Capture the cell that displays the provided text and extract its [X, Y] central coordinate. 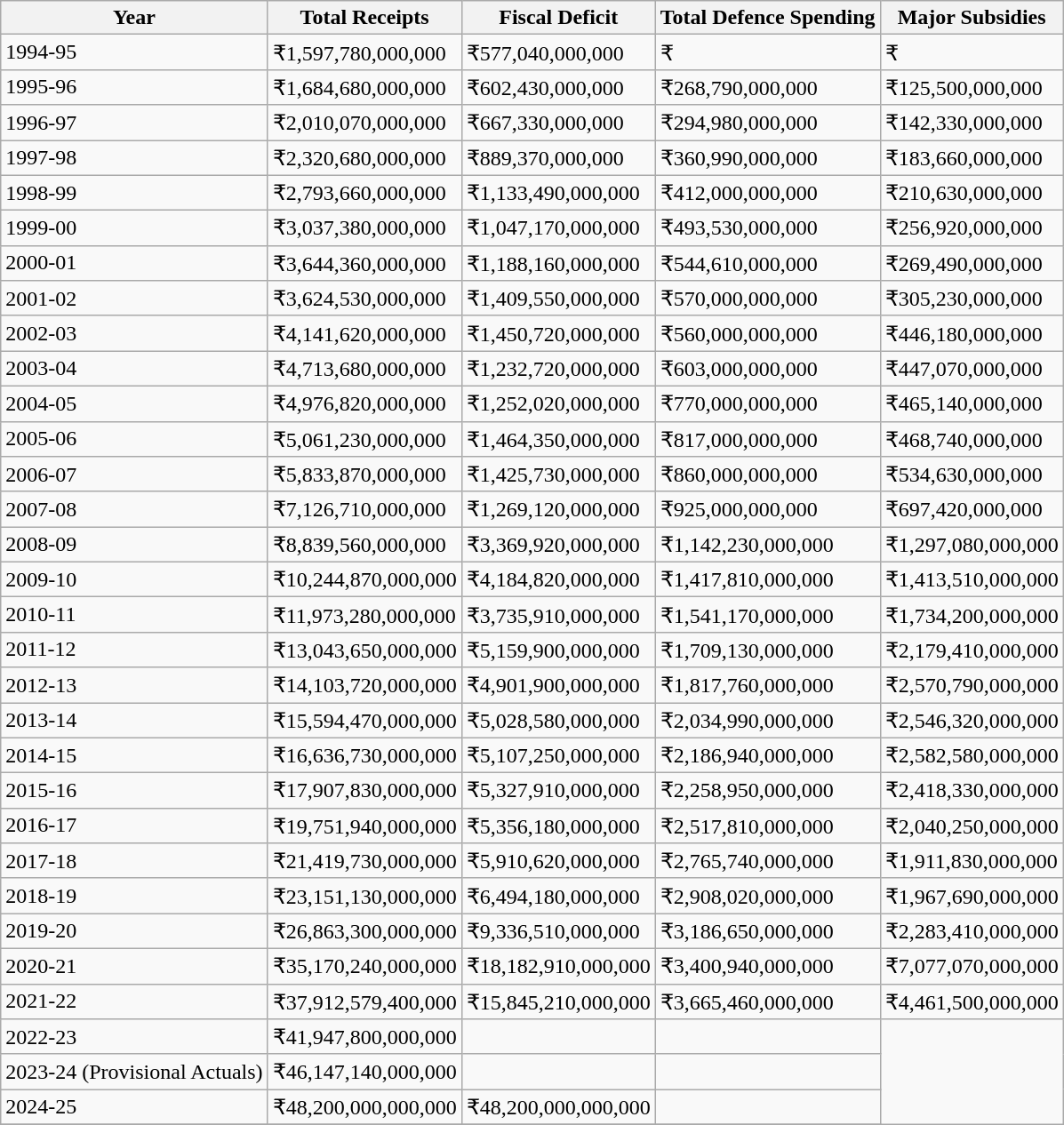
₹2,186,940,000,000 [768, 755]
2020-21 [134, 966]
₹770,000,000,000 [768, 403]
₹3,644,360,000,000 [364, 263]
₹465,140,000,000 [972, 403]
₹37,912,579,400,000 [364, 1001]
2003-04 [134, 369]
₹35,170,240,000,000 [364, 966]
₹1,734,200,000,000 [972, 615]
₹7,077,070,000,000 [972, 966]
₹19,751,940,000,000 [364, 826]
₹5,107,250,000,000 [558, 755]
₹183,660,000,000 [972, 158]
₹5,061,230,000,000 [364, 439]
2014-15 [134, 755]
₹493,530,000,000 [768, 228]
Year [134, 18]
₹305,230,000,000 [972, 299]
₹5,159,900,000,000 [558, 650]
1994-95 [134, 52]
₹3,665,460,000,000 [768, 1001]
2011-12 [134, 650]
2008-09 [134, 545]
₹7,126,710,000,000 [364, 509]
1997-98 [134, 158]
₹2,793,660,000,000 [364, 193]
₹4,901,900,000,000 [558, 685]
₹602,430,000,000 [558, 87]
₹697,420,000,000 [972, 509]
₹817,000,000,000 [768, 439]
₹3,186,650,000,000 [768, 931]
₹8,839,560,000,000 [364, 545]
₹1,269,120,000,000 [558, 509]
₹26,863,300,000,000 [364, 931]
2001-02 [134, 299]
1995-96 [134, 87]
₹5,356,180,000,000 [558, 826]
₹41,947,800,000,000 [364, 1037]
₹5,028,580,000,000 [558, 720]
₹4,713,680,000,000 [364, 369]
₹1,450,720,000,000 [558, 333]
₹2,258,950,000,000 [768, 791]
Total Defence Spending [768, 18]
₹2,418,330,000,000 [972, 791]
₹1,417,810,000,000 [768, 579]
₹3,400,940,000,000 [768, 966]
2021-22 [134, 1001]
₹1,047,170,000,000 [558, 228]
₹142,330,000,000 [972, 123]
₹256,920,000,000 [972, 228]
₹560,000,000,000 [768, 333]
₹1,413,510,000,000 [972, 579]
₹1,252,020,000,000 [558, 403]
2004-05 [134, 403]
₹1,541,170,000,000 [768, 615]
₹534,630,000,000 [972, 475]
Total Receipts [364, 18]
₹570,000,000,000 [768, 299]
2009-10 [134, 579]
₹21,419,730,000,000 [364, 861]
₹9,336,510,000,000 [558, 931]
₹10,244,870,000,000 [364, 579]
₹268,790,000,000 [768, 87]
₹1,142,230,000,000 [768, 545]
₹11,973,280,000,000 [364, 615]
₹2,179,410,000,000 [972, 650]
2018-19 [134, 896]
₹603,000,000,000 [768, 369]
2006-07 [134, 475]
₹2,040,250,000,000 [972, 826]
2012-13 [134, 685]
₹2,908,020,000,000 [768, 896]
₹5,910,620,000,000 [558, 861]
₹4,141,620,000,000 [364, 333]
₹14,103,720,000,000 [364, 685]
₹1,817,760,000,000 [768, 685]
₹860,000,000,000 [768, 475]
₹577,040,000,000 [558, 52]
₹125,500,000,000 [972, 87]
2017-18 [134, 861]
2015-16 [134, 791]
₹667,330,000,000 [558, 123]
₹3,037,380,000,000 [364, 228]
₹2,283,410,000,000 [972, 931]
₹468,740,000,000 [972, 439]
₹925,000,000,000 [768, 509]
Fiscal Deficit [558, 18]
₹2,010,070,000,000 [364, 123]
₹2,570,790,000,000 [972, 685]
₹544,610,000,000 [768, 263]
₹3,624,530,000,000 [364, 299]
₹269,490,000,000 [972, 263]
2002-03 [134, 333]
₹889,370,000,000 [558, 158]
₹3,735,910,000,000 [558, 615]
₹360,990,000,000 [768, 158]
₹23,151,130,000,000 [364, 896]
₹3,369,920,000,000 [558, 545]
₹1,232,720,000,000 [558, 369]
Major Subsidies [972, 18]
₹447,070,000,000 [972, 369]
2000-01 [134, 263]
2010-11 [134, 615]
2013-14 [134, 720]
₹16,636,730,000,000 [364, 755]
₹1,297,080,000,000 [972, 545]
₹15,594,470,000,000 [364, 720]
₹13,043,650,000,000 [364, 650]
₹2,517,810,000,000 [768, 826]
₹5,327,910,000,000 [558, 791]
₹2,320,680,000,000 [364, 158]
₹1,425,730,000,000 [558, 475]
₹446,180,000,000 [972, 333]
₹1,709,130,000,000 [768, 650]
₹294,980,000,000 [768, 123]
1996-97 [134, 123]
1998-99 [134, 193]
₹17,907,830,000,000 [364, 791]
₹2,582,580,000,000 [972, 755]
₹1,133,490,000,000 [558, 193]
2016-17 [134, 826]
₹2,034,990,000,000 [768, 720]
₹1,911,830,000,000 [972, 861]
2024-25 [134, 1107]
₹1,409,550,000,000 [558, 299]
₹4,461,500,000,000 [972, 1001]
₹6,494,180,000,000 [558, 896]
₹18,182,910,000,000 [558, 966]
₹2,765,740,000,000 [768, 861]
₹1,967,690,000,000 [972, 896]
₹2,546,320,000,000 [972, 720]
₹1,597,780,000,000 [364, 52]
2007-08 [134, 509]
2023-24 (Provisional Actuals) [134, 1072]
2022-23 [134, 1037]
₹1,684,680,000,000 [364, 87]
₹412,000,000,000 [768, 193]
₹1,464,350,000,000 [558, 439]
₹5,833,870,000,000 [364, 475]
2005-06 [134, 439]
₹1,188,160,000,000 [558, 263]
₹210,630,000,000 [972, 193]
₹46,147,140,000,000 [364, 1072]
₹15,845,210,000,000 [558, 1001]
2019-20 [134, 931]
₹4,976,820,000,000 [364, 403]
₹4,184,820,000,000 [558, 579]
1999-00 [134, 228]
